Detect which cell encompasses the target text, then output its [x, y] center coordinate. 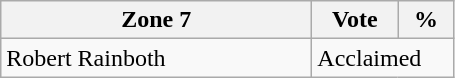
% [426, 20]
Vote [355, 20]
Zone 7 [156, 20]
Acclaimed [383, 58]
Robert Rainboth [156, 58]
